Output the [x, y] coordinate of the center of the cell containing the given text.  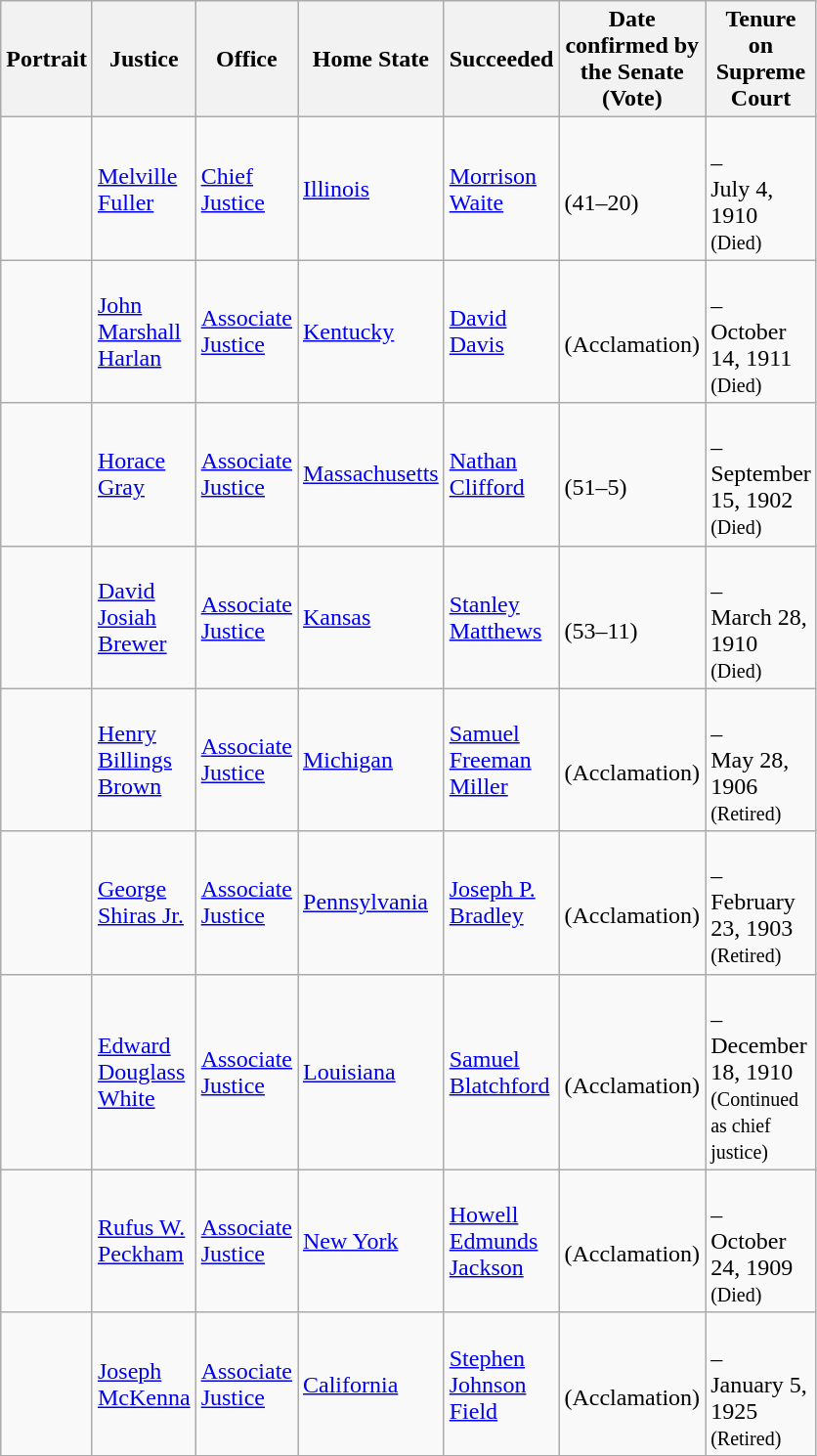
Samuel Blatchford [501, 1072]
Louisiana [370, 1072]
Pennsylvania [370, 903]
Illinois [370, 189]
Stanley Matthews [501, 617]
Massachusetts [370, 474]
Kentucky [370, 331]
Samuel Freeman Miller [501, 760]
–May 28, 1906(Retired) [761, 760]
(53–11) [632, 617]
David Davis [501, 331]
–July 4, 1910(Died) [761, 189]
Joseph McKenna [144, 1384]
Henry Billings Brown [144, 760]
Nathan Clifford [501, 474]
–October 24, 1909(Died) [761, 1241]
Rufus W. Peckham [144, 1241]
(41–20) [632, 189]
California [370, 1384]
–March 28, 1910(Died) [761, 617]
New York [370, 1241]
–October 14, 1911(Died) [761, 331]
(51–5) [632, 474]
–January 5, 1925(Retired) [761, 1384]
Horace Gray [144, 474]
Succeeded [501, 59]
Home State [370, 59]
George Shiras Jr. [144, 903]
Stephen Johnson Field [501, 1384]
Joseph P. Bradley [501, 903]
David Josiah Brewer [144, 617]
Howell Edmunds Jackson [501, 1241]
Edward Douglass White [144, 1072]
–September 15, 1902(Died) [761, 474]
Justice [144, 59]
Tenure on Supreme Court [761, 59]
John Marshall Harlan [144, 331]
Office [246, 59]
Date confirmed by the Senate(Vote) [632, 59]
Melville Fuller [144, 189]
–February 23, 1903(Retired) [761, 903]
Portrait [47, 59]
Chief Justice [246, 189]
–December 18, 1910(Continued as chief justice) [761, 1072]
Kansas [370, 617]
Morrison Waite [501, 189]
Michigan [370, 760]
